Pinpoint the cell where the given text exists, returning its (X, Y) midpoint coordinate. 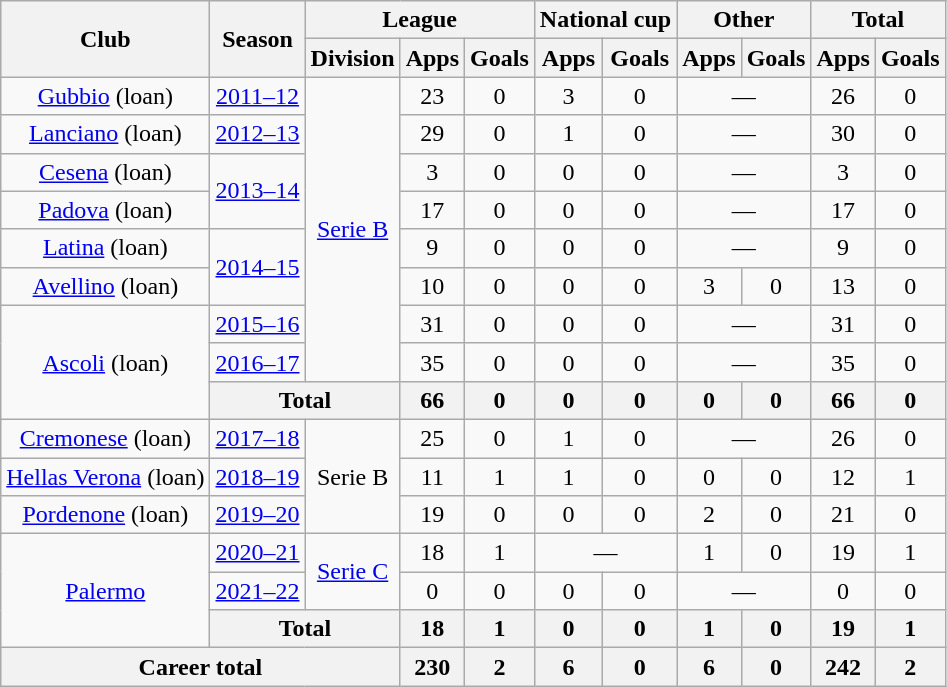
Padova (loan) (106, 210)
2012–13 (258, 134)
30 (843, 134)
Pordenone (loan) (106, 515)
29 (432, 134)
230 (432, 667)
Avellino (loan) (106, 286)
Ascoli (loan) (106, 362)
25 (432, 438)
2016–17 (258, 362)
21 (843, 515)
23 (432, 96)
Cremonese (loan) (106, 438)
Serie C (352, 572)
12 (843, 477)
10 (432, 286)
Club (106, 39)
2019–20 (258, 515)
Gubbio (loan) (106, 96)
Latina (loan) (106, 248)
242 (843, 667)
Division (352, 58)
Other (744, 20)
11 (432, 477)
Hellas Verona (loan) (106, 477)
2013–14 (258, 191)
2015–16 (258, 324)
2014–15 (258, 267)
2011–12 (258, 96)
National cup (605, 20)
League (420, 20)
2018–19 (258, 477)
Season (258, 39)
Palermo (106, 591)
Cesena (loan) (106, 172)
Lanciano (loan) (106, 134)
2020–21 (258, 553)
2017–18 (258, 438)
2021–22 (258, 591)
Career total (200, 667)
13 (843, 286)
